Detect which cell encompasses the target text, then output its [x, y] center coordinate. 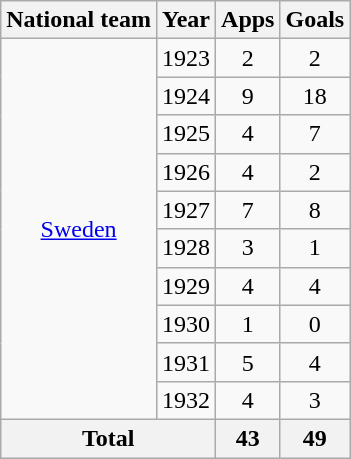
18 [315, 96]
National team [79, 20]
Year [186, 20]
Apps [248, 20]
43 [248, 438]
1931 [186, 362]
1925 [186, 134]
Sweden [79, 230]
49 [315, 438]
1928 [186, 248]
1930 [186, 324]
9 [248, 96]
8 [315, 210]
1924 [186, 96]
1926 [186, 172]
1927 [186, 210]
Total [108, 438]
5 [248, 362]
Goals [315, 20]
1929 [186, 286]
1932 [186, 400]
1923 [186, 58]
0 [315, 324]
